Output the [x, y] coordinate of the center of the cell containing the given text.  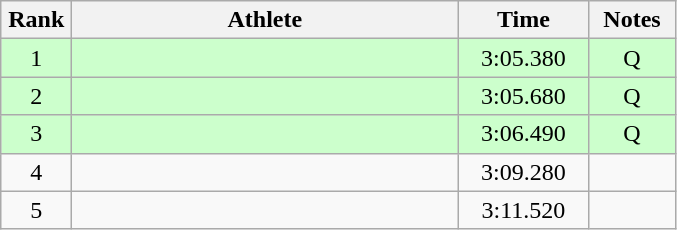
1 [36, 58]
Rank [36, 20]
2 [36, 96]
3:05.380 [524, 58]
Time [524, 20]
4 [36, 172]
Athlete [265, 20]
3 [36, 134]
5 [36, 210]
3:06.490 [524, 134]
3:11.520 [524, 210]
3:09.280 [524, 172]
Notes [632, 20]
3:05.680 [524, 96]
